Extract the [X, Y] coordinate from the center of the cell holding the provided text.  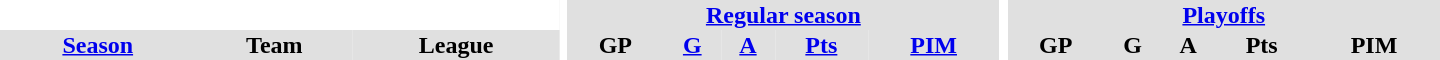
Team [274, 45]
Season [98, 45]
Playoffs [1224, 15]
League [456, 45]
Regular season [783, 15]
